Pinpoint the cell where the given text exists, returning its [x, y] midpoint coordinate. 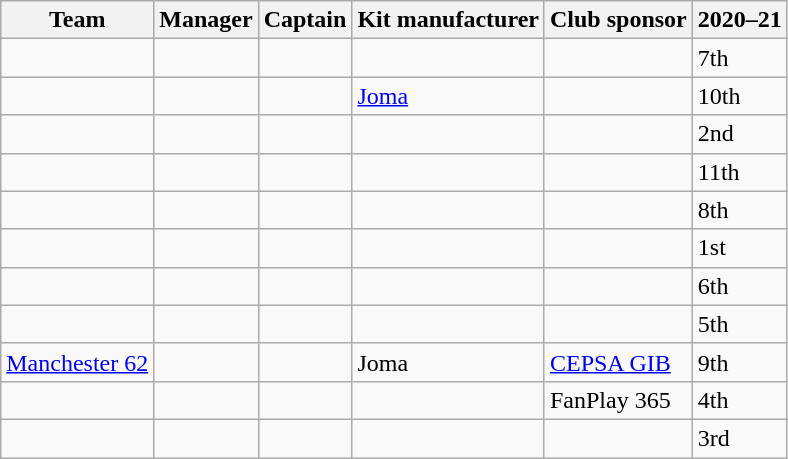
CEPSA GIB [618, 362]
Manager [206, 20]
9th [740, 362]
4th [740, 400]
2020–21 [740, 20]
Manchester 62 [78, 362]
Team [78, 20]
6th [740, 286]
FanPlay 365 [618, 400]
1st [740, 248]
5th [740, 324]
Kit manufacturer [448, 20]
10th [740, 96]
2nd [740, 134]
Club sponsor [618, 20]
Captain [305, 20]
7th [740, 58]
11th [740, 172]
3rd [740, 438]
8th [740, 210]
